For the text-containing cell, return its midpoint in [X, Y] coordinate format. 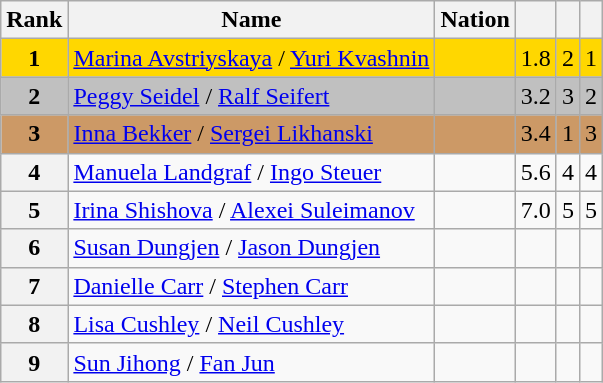
7.0 [536, 210]
Inna Bekker / Sergei Likhanski [252, 134]
Marina Avstriyskaya / Yuri Kvashnin [252, 58]
Manuela Landgraf / Ingo Steuer [252, 172]
5.6 [536, 172]
Danielle Carr / Stephen Carr [252, 286]
7 [34, 286]
8 [34, 324]
Nation [475, 20]
1.8 [536, 58]
Peggy Seidel / Ralf Seifert [252, 96]
Lisa Cushley / Neil Cushley [252, 324]
3.2 [536, 96]
Sun Jihong / Fan Jun [252, 362]
Name [252, 20]
Rank [34, 20]
6 [34, 248]
9 [34, 362]
3.4 [536, 134]
Susan Dungjen / Jason Dungjen [252, 248]
Irina Shishova / Alexei Suleimanov [252, 210]
